Pinpoint the cell where the given text exists, returning its (x, y) midpoint coordinate. 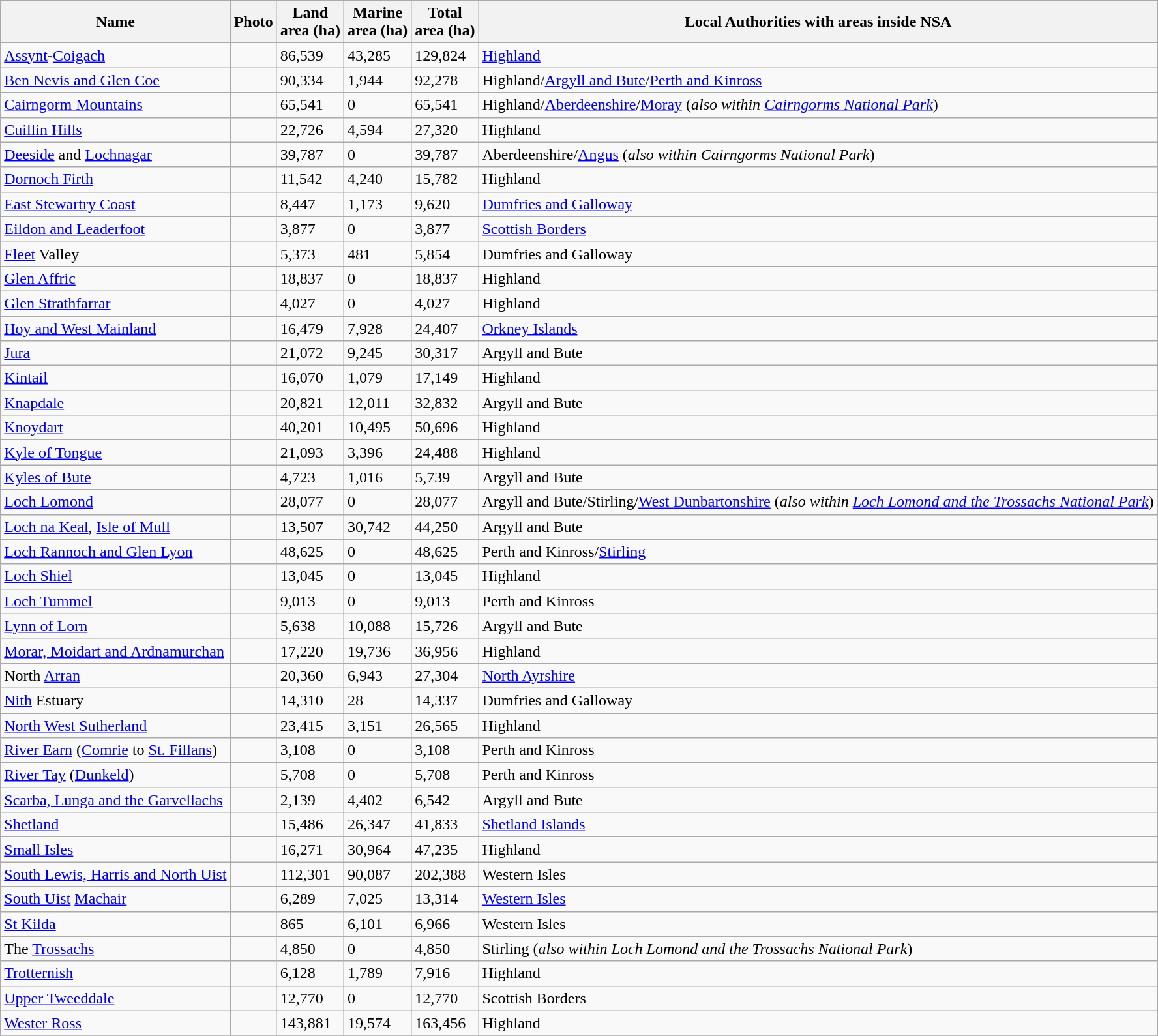
47,235 (445, 850)
Kyle of Tongue (115, 452)
5,739 (445, 477)
Loch Tummel (115, 601)
Argyll and Bute/Stirling/West Dunbartonshire (also within Loch Lomond and the Trossachs National Park) (818, 502)
North Ayrshire (818, 675)
Fleet Valley (115, 254)
7,025 (377, 899)
36,956 (445, 651)
50,696 (445, 428)
4,594 (377, 130)
6,943 (377, 675)
90,087 (377, 874)
3,396 (377, 452)
North Arran (115, 675)
Knoydart (115, 428)
7,916 (445, 973)
Jura (115, 353)
1,173 (377, 204)
East Stewartry Coast (115, 204)
8,447 (310, 204)
3,151 (377, 726)
Orkney Islands (818, 328)
Perth and Kinross/Stirling (818, 552)
Landarea (ha) (310, 22)
40,201 (310, 428)
Hoy and West Mainland (115, 328)
Eildon and Leaderfoot (115, 229)
Knapdale (115, 403)
16,070 (310, 378)
7,928 (377, 328)
Loch Lomond (115, 502)
Photo (253, 22)
6,128 (310, 973)
24,407 (445, 328)
16,479 (310, 328)
19,736 (377, 651)
21,072 (310, 353)
16,271 (310, 850)
10,088 (377, 626)
Kintail (115, 378)
Deeside and Lochnagar (115, 155)
27,320 (445, 130)
Assynt-Coigach (115, 55)
The Trossachs (115, 949)
23,415 (310, 726)
13,314 (445, 899)
41,833 (445, 825)
26,565 (445, 726)
28 (377, 700)
Highland/Argyll and Bute/Perth and Kinross (818, 80)
30,742 (377, 527)
11,542 (310, 179)
14,310 (310, 700)
5,854 (445, 254)
17,220 (310, 651)
Cuillin Hills (115, 130)
6,542 (445, 800)
15,486 (310, 825)
6,289 (310, 899)
1,944 (377, 80)
27,304 (445, 675)
North West Sutherland (115, 726)
Loch Rannoch and Glen Lyon (115, 552)
30,964 (377, 850)
Highland/Aberdeenshire/Moray (also within Cairngorms National Park) (818, 105)
5,373 (310, 254)
15,726 (445, 626)
Trotternish (115, 973)
Cairngorm Mountains (115, 105)
1,079 (377, 378)
Scarba, Lunga and the Garvellachs (115, 800)
4,240 (377, 179)
17,149 (445, 378)
Upper Tweeddale (115, 998)
Wester Ross (115, 1023)
129,824 (445, 55)
Kyles of Bute (115, 477)
43,285 (377, 55)
Dornoch Firth (115, 179)
St Kilda (115, 924)
Lynn of Lorn (115, 626)
32,832 (445, 403)
481 (377, 254)
2,139 (310, 800)
Local Authorities with areas inside NSA (818, 22)
Nith Estuary (115, 700)
15,782 (445, 179)
Marinearea (ha) (377, 22)
1,789 (377, 973)
Totalarea (ha) (445, 22)
6,101 (377, 924)
10,495 (377, 428)
River Earn (Comrie to St. Fillans) (115, 750)
9,620 (445, 204)
92,278 (445, 80)
143,881 (310, 1023)
Stirling (also within Loch Lomond and the Trossachs National Park) (818, 949)
22,726 (310, 130)
Shetland Islands (818, 825)
Small Isles (115, 850)
14,337 (445, 700)
163,456 (445, 1023)
Loch na Keal, Isle of Mull (115, 527)
13,507 (310, 527)
90,334 (310, 80)
6,966 (445, 924)
1,016 (377, 477)
4,723 (310, 477)
Ben Nevis and Glen Coe (115, 80)
Loch Shiel (115, 576)
Shetland (115, 825)
South Lewis, Harris and North Uist (115, 874)
24,488 (445, 452)
30,317 (445, 353)
21,093 (310, 452)
Glen Affric (115, 278)
Aberdeenshire/Angus (also within Cairngorms National Park) (818, 155)
86,539 (310, 55)
5,638 (310, 626)
12,011 (377, 403)
20,821 (310, 403)
20,360 (310, 675)
26,347 (377, 825)
Name (115, 22)
4,402 (377, 800)
44,250 (445, 527)
9,245 (377, 353)
112,301 (310, 874)
South Uist Machair (115, 899)
19,574 (377, 1023)
Morar, Moidart and Ardnamurchan (115, 651)
202,388 (445, 874)
River Tay (Dunkeld) (115, 775)
Glen Strathfarrar (115, 303)
865 (310, 924)
